Identify which cell holds the provided text, then report its (x, y) central coordinate. 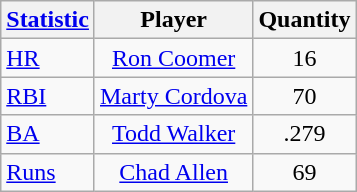
Player (173, 20)
16 (304, 58)
70 (304, 96)
HR (48, 58)
Statistic (48, 20)
RBI (48, 96)
Todd Walker (173, 134)
Ron Coomer (173, 58)
Chad Allen (173, 172)
BA (48, 134)
Marty Cordova (173, 96)
69 (304, 172)
.279 (304, 134)
Runs (48, 172)
Quantity (304, 20)
